Return (x, y) of the center of cell containing provided text 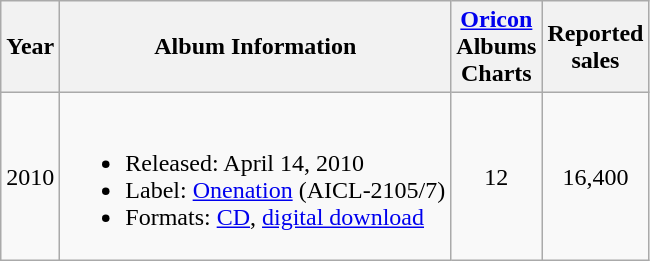
16,400 (596, 176)
Year (30, 47)
Album Information (256, 47)
Reportedsales (596, 47)
12 (496, 176)
Released: April 14, 2010Label: Onenation (AICL-2105/7)Formats: CD, digital download (256, 176)
OriconAlbumsCharts (496, 47)
2010 (30, 176)
